From the cell containing the given text, extract its center point as (x, y) coordinate. 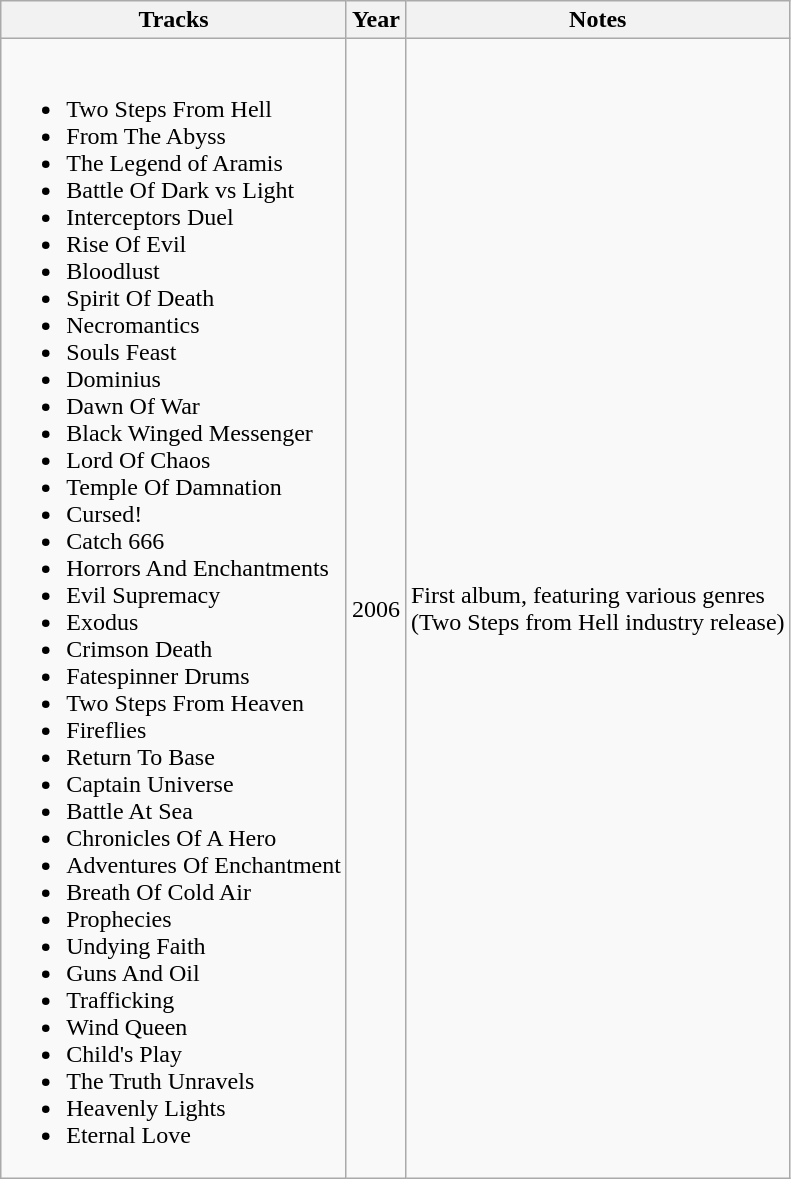
Notes (598, 20)
2006 (376, 608)
Tracks (174, 20)
Year (376, 20)
First album, featuring various genres(Two Steps from Hell industry release) (598, 608)
